For the text-containing cell, return its midpoint in (x, y) coordinate format. 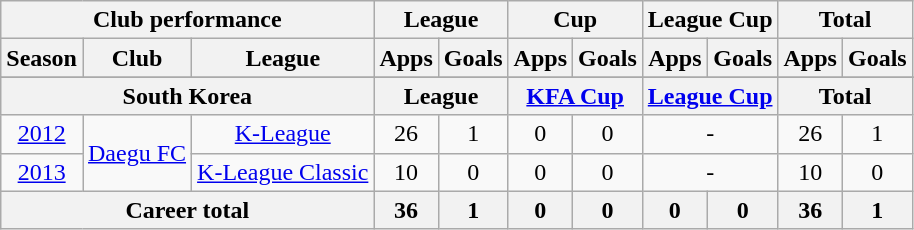
2013 (42, 172)
Cup (575, 20)
Career total (188, 210)
K-League Classic (283, 172)
South Korea (188, 96)
Club performance (188, 20)
Daegu FC (136, 153)
K-League (283, 134)
Club (136, 58)
Season (42, 58)
KFA Cup (575, 96)
2012 (42, 134)
